Return (X, Y) of the center of cell containing provided text 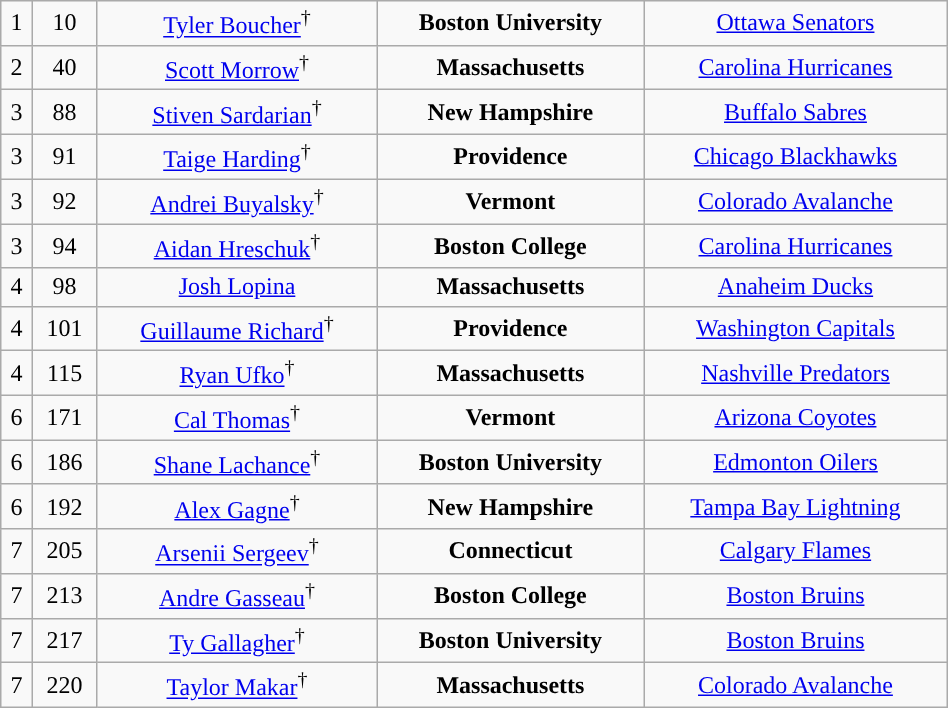
94 (64, 246)
98 (64, 287)
Nashville Predators (796, 374)
Alex Gagne† (237, 506)
Calgary Flames (796, 552)
88 (64, 112)
2 (17, 68)
40 (64, 68)
10 (64, 24)
Ty Gallagher† (237, 640)
205 (64, 552)
Ottawa Senators (796, 24)
Arizona Coyotes (796, 418)
Chicago Blackhawks (796, 156)
Shane Lachance† (237, 462)
Anaheim Ducks (796, 287)
Washington Capitals (796, 328)
91 (64, 156)
213 (64, 596)
Guillaume Richard† (237, 328)
101 (64, 328)
Stiven Sardarian† (237, 112)
Scott Morrow† (237, 68)
Andre Gasseau† (237, 596)
192 (64, 506)
Edmonton Oilers (796, 462)
Tampa Bay Lightning (796, 506)
220 (64, 686)
Arsenii Sergeev† (237, 552)
Connecticut (510, 552)
Ryan Ufko† (237, 374)
Josh Lopina (237, 287)
92 (64, 202)
1 (17, 24)
217 (64, 640)
Tyler Boucher† (237, 24)
186 (64, 462)
115 (64, 374)
Aidan Hreschuk† (237, 246)
Buffalo Sabres (796, 112)
Andrei Buyalsky† (237, 202)
Taige Harding† (237, 156)
Taylor Makar† (237, 686)
Cal Thomas† (237, 418)
171 (64, 418)
